Capture the cell that displays the provided text and extract its (x, y) central coordinate. 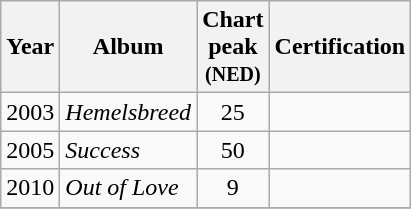
2005 (30, 150)
Certification (340, 47)
Out of Love (128, 188)
2010 (30, 188)
9 (233, 188)
Success (128, 150)
Hemelsbreed (128, 112)
2003 (30, 112)
Album (128, 47)
Year (30, 47)
25 (233, 112)
50 (233, 150)
Chart peak(NED) (233, 47)
